Output the [x, y] coordinate of the center of the cell containing the given text.  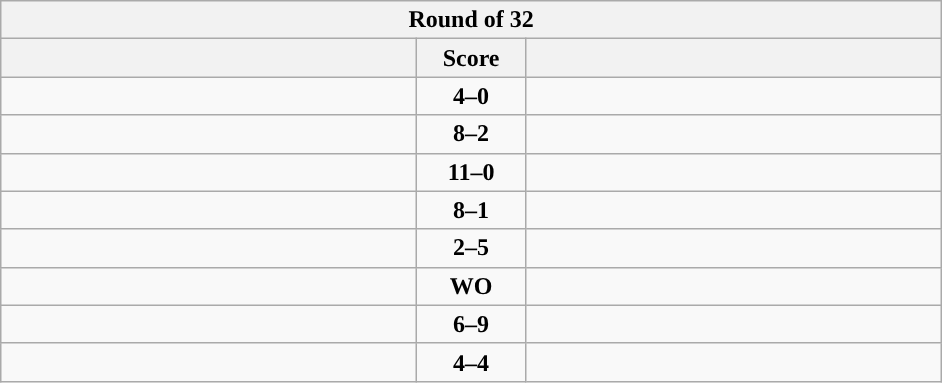
8–1 [472, 210]
2–5 [472, 248]
4–4 [472, 362]
Score [472, 58]
8–2 [472, 134]
4–0 [472, 96]
6–9 [472, 324]
WO [472, 286]
Round of 32 [472, 20]
11–0 [472, 172]
